Scan for the cell matching the given text and deliver its [x, y] coordinate at center. 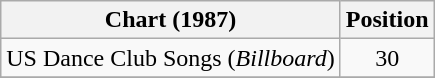
US Dance Club Songs (Billboard) [171, 58]
Position [387, 20]
30 [387, 58]
Chart (1987) [171, 20]
